Detect which cell encompasses the target text, then output its [X, Y] center coordinate. 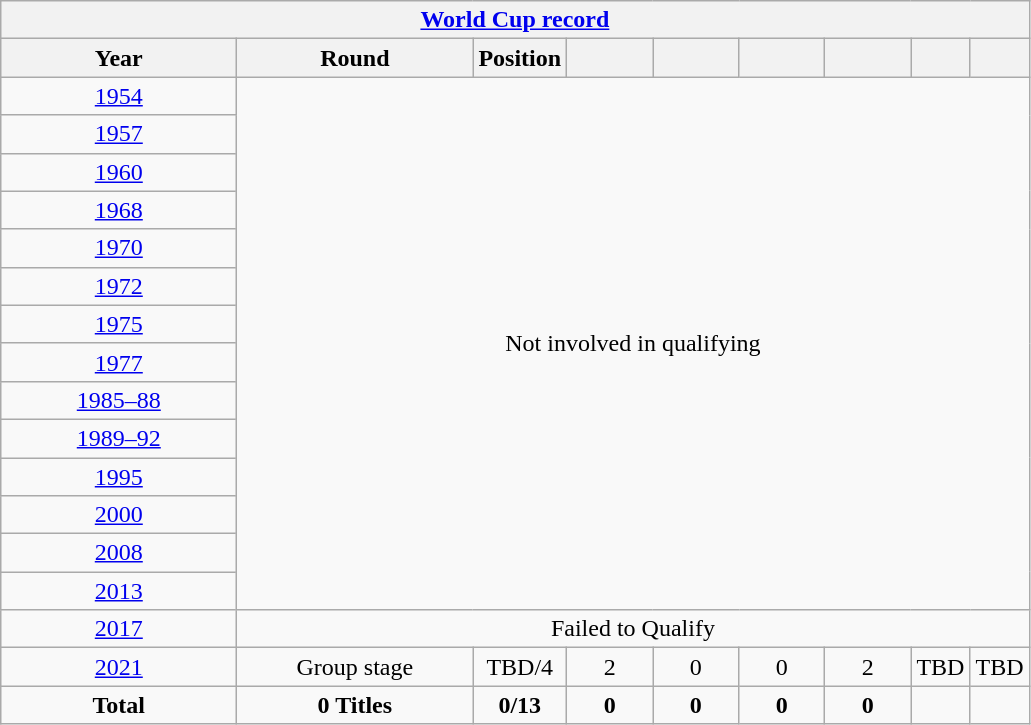
1995 [119, 477]
Total [119, 705]
1954 [119, 96]
Year [119, 58]
2008 [119, 553]
2021 [119, 667]
Position [520, 58]
1968 [119, 210]
1975 [119, 324]
Not involved in qualifying [633, 344]
1977 [119, 362]
1989–92 [119, 438]
Round [355, 58]
0 Titles [355, 705]
0/13 [520, 705]
World Cup record [515, 20]
1970 [119, 248]
2017 [119, 629]
Group stage [355, 667]
1957 [119, 134]
1985–88 [119, 400]
1972 [119, 286]
1960 [119, 172]
TBD/4 [520, 667]
2000 [119, 515]
2013 [119, 591]
Failed to Qualify [633, 629]
